Determine the (x, y) coordinate at the center of the cell enclosing the given text.  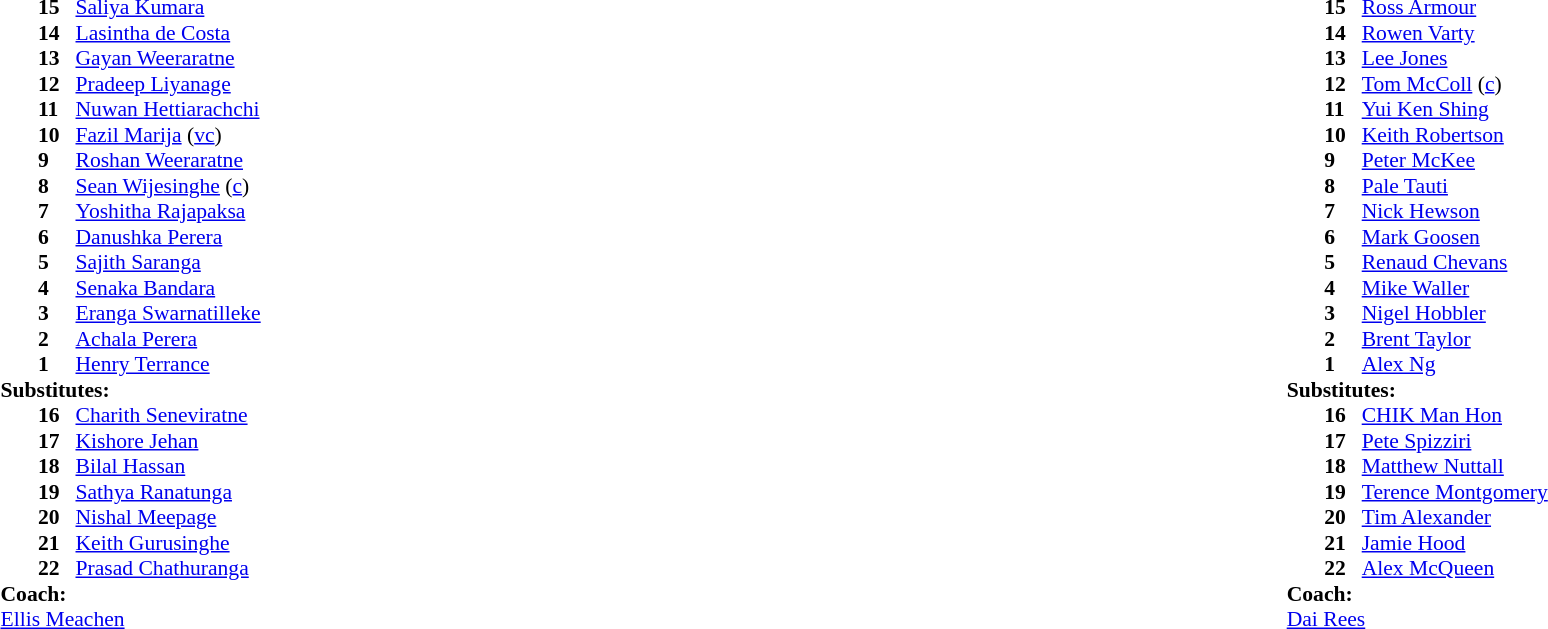
Sathya Ranatunga (168, 492)
Achala Perera (168, 339)
Mark Goosen (1455, 237)
Eranga Swarnatilleke (168, 313)
Rowen Varty (1455, 33)
Lasintha de Costa (168, 33)
Keith Gurusinghe (168, 543)
Pradeep Liyanage (168, 84)
Keith Robertson (1455, 135)
Sean Wijesinghe (c) (168, 186)
Yoshitha Rajapaksa (168, 211)
Kishore Jehan (168, 441)
Senaka Bandara (168, 288)
Fazil Marija (vc) (168, 135)
Nishal Meepage (168, 517)
Jamie Hood (1455, 543)
Henry Terrance (168, 365)
CHIK Man Hon (1455, 415)
Sajith Saranga (168, 263)
Yui Ken Shing (1455, 109)
Brent Taylor (1455, 339)
Terence Montgomery (1455, 492)
Pete Spizziri (1455, 441)
Bilal Hassan (168, 467)
Matthew Nuttall (1455, 467)
Nick Hewson (1455, 211)
Pale Tauti (1455, 186)
Tom McColl (c) (1455, 84)
Mike Waller (1455, 288)
Nuwan Hettiarachchi (168, 109)
Roshan Weeraratne (168, 161)
Danushka Perera (168, 237)
Alex McQueen (1455, 569)
Peter McKee (1455, 161)
Renaud Chevans (1455, 263)
Gayan Weeraratne (168, 59)
Charith Seneviratne (168, 415)
Lee Jones (1455, 59)
Tim Alexander (1455, 517)
Alex Ng (1455, 365)
Prasad Chathuranga (168, 569)
Nigel Hobbler (1455, 313)
